Output the (X, Y) coordinate of the center of the cell containing the given text.  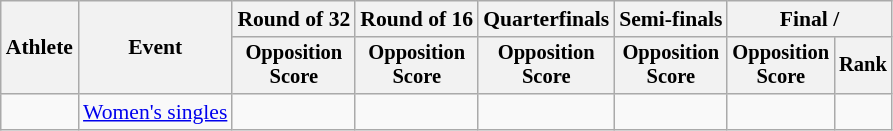
Women's singles (155, 112)
Rank (863, 66)
Athlete (40, 48)
Quarterfinals (546, 19)
Round of 32 (294, 19)
Final / (809, 19)
Semi-finals (670, 19)
Event (155, 48)
Round of 16 (416, 19)
